Search for the cell housing the specified text and yield its [X, Y] center coordinate. 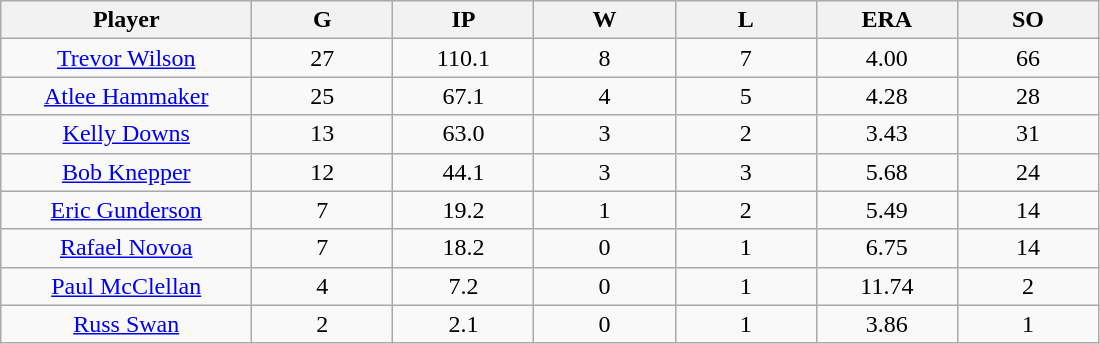
5 [746, 96]
Kelly Downs [126, 134]
67.1 [464, 96]
Rafael Novoa [126, 248]
5.49 [886, 210]
24 [1028, 172]
110.1 [464, 58]
ERA [886, 20]
27 [322, 58]
25 [322, 96]
11.74 [886, 286]
Bob Knepper [126, 172]
7.2 [464, 286]
8 [604, 58]
3.43 [886, 134]
28 [1028, 96]
31 [1028, 134]
Russ Swan [126, 324]
Paul McClellan [126, 286]
Player [126, 20]
18.2 [464, 248]
63.0 [464, 134]
13 [322, 134]
IP [464, 20]
W [604, 20]
L [746, 20]
Trevor Wilson [126, 58]
6.75 [886, 248]
5.68 [886, 172]
4.28 [886, 96]
12 [322, 172]
Atlee Hammaker [126, 96]
2.1 [464, 324]
4.00 [886, 58]
66 [1028, 58]
Eric Gunderson [126, 210]
44.1 [464, 172]
19.2 [464, 210]
G [322, 20]
3.86 [886, 324]
SO [1028, 20]
